Provide the [X, Y] coordinate of the cell's center where the given text is located.  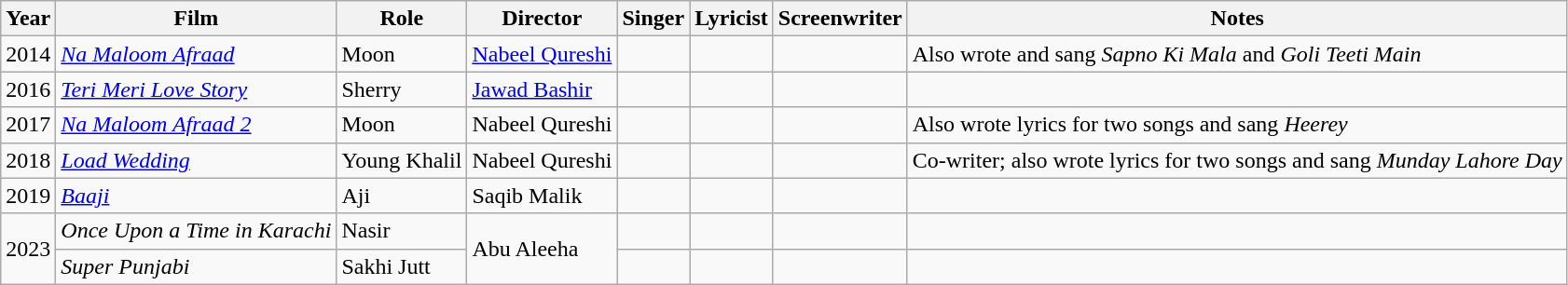
Saqib Malik [543, 196]
Young Khalil [402, 160]
Co-writer; also wrote lyrics for two songs and sang Munday Lahore Day [1237, 160]
Teri Meri Love Story [196, 89]
Super Punjabi [196, 266]
Sakhi Jutt [402, 266]
Director [543, 19]
Role [402, 19]
Notes [1237, 19]
2014 [28, 54]
Aji [402, 196]
Screenwriter [840, 19]
Singer [653, 19]
Also wrote lyrics for two songs and sang Heerey [1237, 125]
2018 [28, 160]
Jawad Bashir [543, 89]
Load Wedding [196, 160]
Lyricist [732, 19]
Film [196, 19]
Year [28, 19]
Also wrote and sang Sapno Ki Mala and Goli Teeti Main [1237, 54]
Sherry [402, 89]
Na Maloom Afraad [196, 54]
Abu Aleeha [543, 249]
2019 [28, 196]
Na Maloom Afraad 2 [196, 125]
Nasir [402, 231]
Baaji [196, 196]
Once Upon a Time in Karachi [196, 231]
2023 [28, 249]
2017 [28, 125]
2016 [28, 89]
